Scan for the cell matching the given text and deliver its (x, y) coordinate at center. 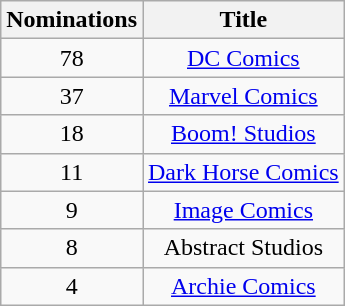
11 (72, 172)
Dark Horse Comics (243, 172)
9 (72, 210)
Boom! Studios (243, 134)
Marvel Comics (243, 96)
Archie Comics (243, 286)
Title (243, 20)
Image Comics (243, 210)
8 (72, 248)
37 (72, 96)
Abstract Studios (243, 248)
DC Comics (243, 58)
78 (72, 58)
18 (72, 134)
4 (72, 286)
Nominations (72, 20)
